Locate the cell with the specified text and output its [x, y] center coordinate. 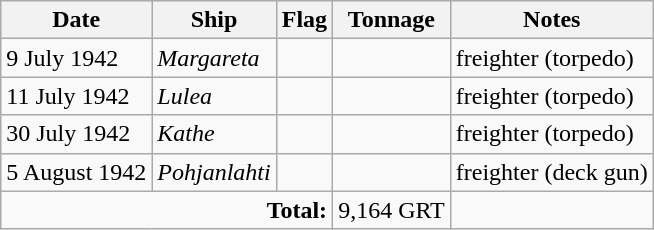
9,164 GRT [392, 210]
11 July 1942 [76, 96]
Total: [167, 210]
Notes [552, 20]
Pohjanlahti [214, 172]
Margareta [214, 58]
30 July 1942 [76, 134]
freighter (deck gun) [552, 172]
Date [76, 20]
Lulea [214, 96]
Ship [214, 20]
Tonnage [392, 20]
Kathe [214, 134]
9 July 1942 [76, 58]
5 August 1942 [76, 172]
Flag [304, 20]
